Pinpoint the cell where the given text exists, returning its [X, Y] midpoint coordinate. 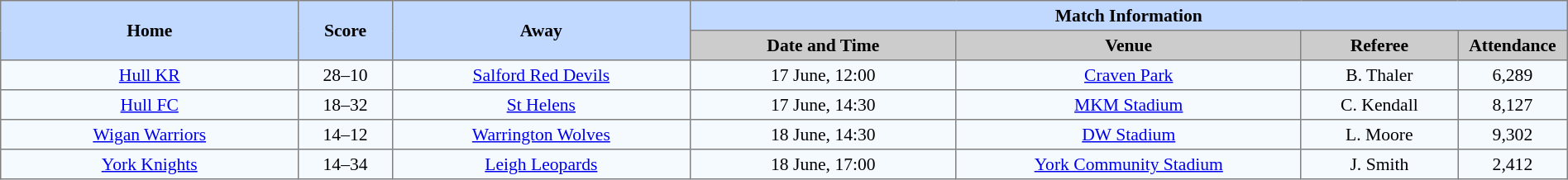
28–10 [346, 75]
Hull FC [150, 105]
Hull KR [150, 75]
York Community Stadium [1128, 164]
Attendance [1513, 45]
18–32 [346, 105]
8,127 [1513, 105]
9,302 [1513, 135]
18 June, 17:00 [823, 164]
14–34 [346, 164]
Craven Park [1128, 75]
Date and Time [823, 45]
Away [541, 31]
B. Thaler [1379, 75]
Venue [1128, 45]
York Knights [150, 164]
Home [150, 31]
Match Information [1128, 16]
Warrington Wolves [541, 135]
6,289 [1513, 75]
L. Moore [1379, 135]
2,412 [1513, 164]
J. Smith [1379, 164]
DW Stadium [1128, 135]
Salford Red Devils [541, 75]
Leigh Leopards [541, 164]
C. Kendall [1379, 105]
Referee [1379, 45]
St Helens [541, 105]
18 June, 14:30 [823, 135]
17 June, 14:30 [823, 105]
Wigan Warriors [150, 135]
14–12 [346, 135]
MKM Stadium [1128, 105]
17 June, 12:00 [823, 75]
Score [346, 31]
